Locate the cell with the specified text and output its (X, Y) center coordinate. 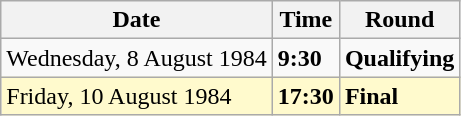
Qualifying (399, 58)
Date (137, 20)
Wednesday, 8 August 1984 (137, 58)
Time (306, 20)
9:30 (306, 58)
Round (399, 20)
17:30 (306, 96)
Friday, 10 August 1984 (137, 96)
Final (399, 96)
